Find where the given text appears and provide that cell's center as (X, Y) coordinate. 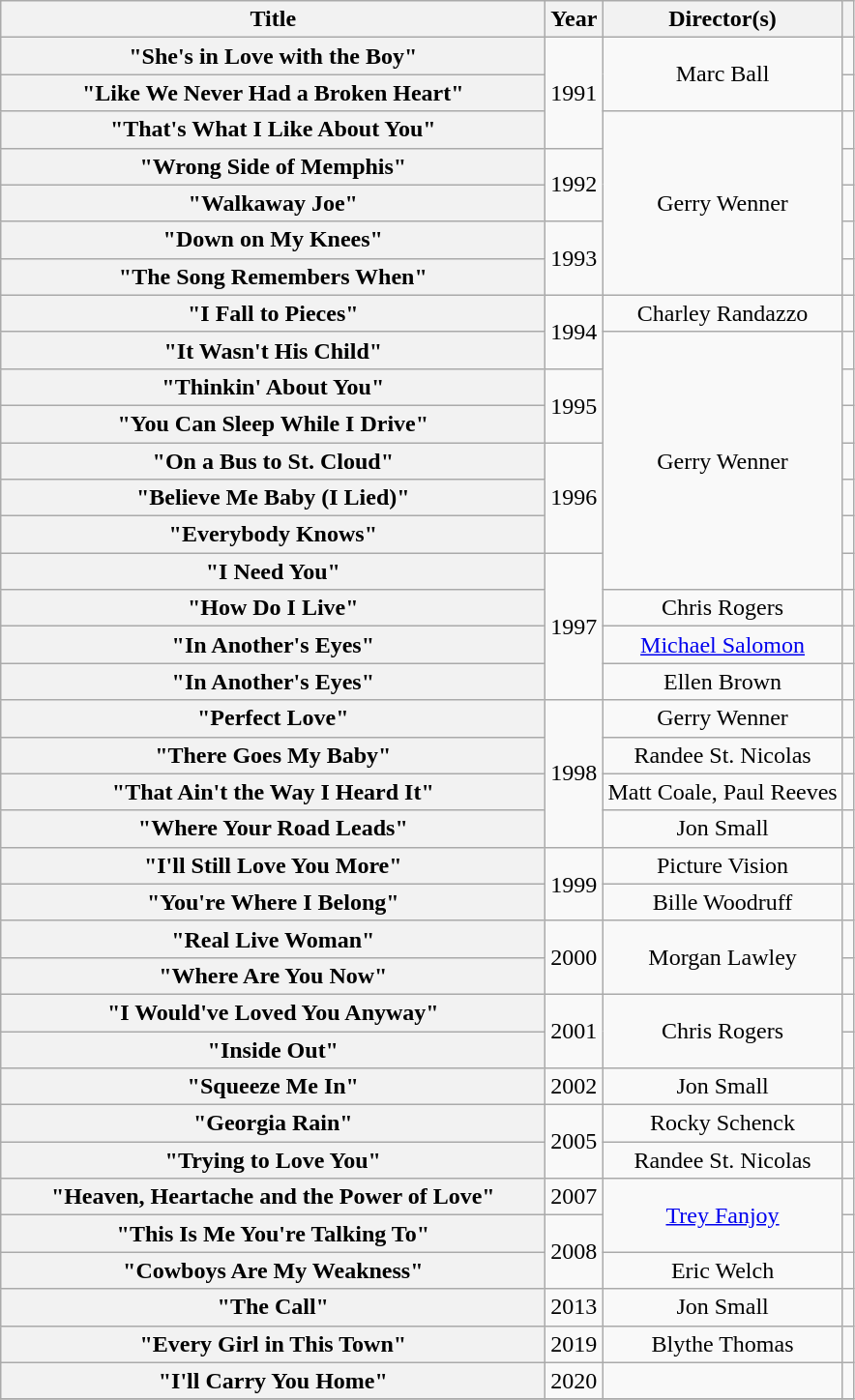
2020 (575, 1381)
"This Is Me You're Talking To" (273, 1234)
"I Need You" (273, 571)
"Where Your Road Leads" (273, 829)
Year (575, 19)
"You Can Sleep While I Drive" (273, 423)
1991 (575, 93)
Trey Fanjoy (722, 1215)
Rocky Schenck (722, 1123)
"Wrong Side of Memphis" (273, 166)
1994 (575, 332)
"Cowboys Are My Weakness" (273, 1270)
Blythe Thomas (722, 1344)
"You're Where I Belong" (273, 902)
2002 (575, 1087)
1995 (575, 405)
"I Would've Loved You Anyway" (273, 1012)
"Trying to Love You" (273, 1160)
"Everybody Knows" (273, 535)
"That Ain't the Way I Heard It" (273, 792)
"Down on My Knees" (273, 240)
1997 (575, 627)
"Like We Never Had a Broken Heart" (273, 93)
Director(s) (722, 19)
2007 (575, 1197)
"There Goes My Baby" (273, 755)
"That's What I Like About You" (273, 130)
Eric Welch (722, 1270)
"Heaven, Heartache and the Power of Love" (273, 1197)
"On a Bus to St. Cloud" (273, 461)
"Squeeze Me In" (273, 1087)
"Walkaway Joe" (273, 203)
Ellen Brown (722, 682)
"Believe Me Baby (I Lied)" (273, 498)
1999 (575, 884)
Bille Woodruff (722, 902)
1996 (575, 498)
"She's in Love with the Boy" (273, 56)
Matt Coale, Paul Reeves (722, 792)
2008 (575, 1252)
Morgan Lawley (722, 957)
"Perfect Love" (273, 718)
Michael Salomon (722, 645)
"Every Girl in This Town" (273, 1344)
"Inside Out" (273, 1049)
"Thinkin' About You" (273, 387)
1992 (575, 185)
"I'll Still Love You More" (273, 865)
1998 (575, 773)
2000 (575, 957)
"Georgia Rain" (273, 1123)
Picture Vision (722, 865)
"The Call" (273, 1307)
2019 (575, 1344)
"Where Are You Now" (273, 976)
"I'll Carry You Home" (273, 1381)
"I Fall to Pieces" (273, 313)
"Real Live Woman" (273, 939)
2005 (575, 1142)
"The Song Remembers When" (273, 277)
Marc Ball (722, 74)
"It Wasn't His Child" (273, 350)
Charley Randazzo (722, 313)
2013 (575, 1307)
"How Do I Live" (273, 608)
Title (273, 19)
2001 (575, 1031)
1993 (575, 258)
